Return the (X, Y) coordinate for the center point of the cell that contains the specified text.  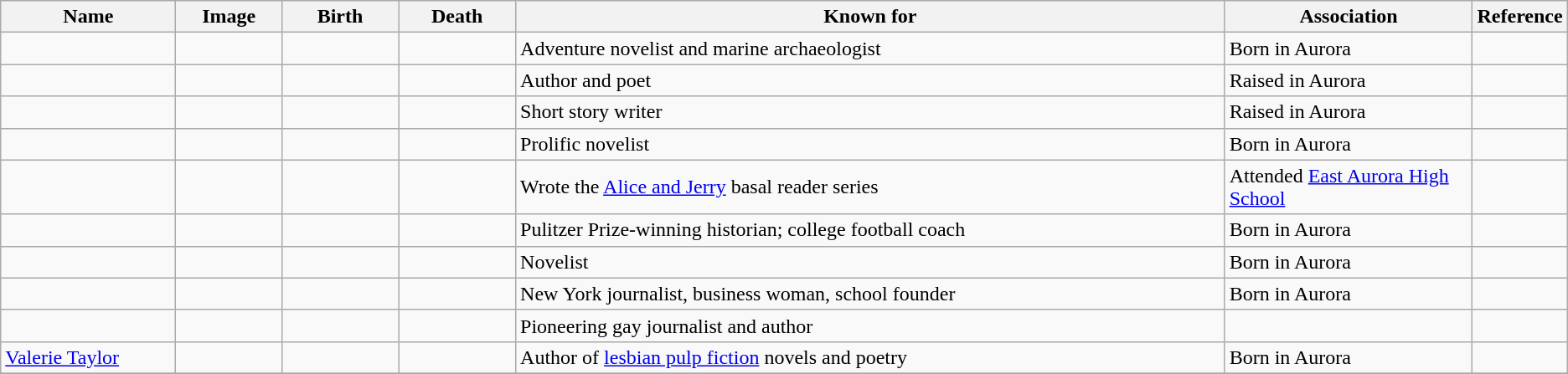
Author and poet (871, 80)
Birth (340, 17)
Prolific novelist (871, 144)
Pulitzer Prize-winning historian; college football coach (871, 230)
New York journalist, business woman, school founder (871, 294)
Wrote the Alice and Jerry basal reader series (871, 187)
Known for (871, 17)
Novelist (871, 262)
Author of lesbian pulp fiction novels and poetry (871, 357)
Association (1349, 17)
Short story writer (871, 112)
Image (229, 17)
Death (457, 17)
Name (89, 17)
Attended East Aurora High School (1349, 187)
Adventure novelist and marine archaeologist (871, 49)
Pioneering gay journalist and author (871, 325)
Valerie Taylor (89, 357)
Reference (1519, 17)
